For the text-containing cell, return its midpoint in (X, Y) coordinate format. 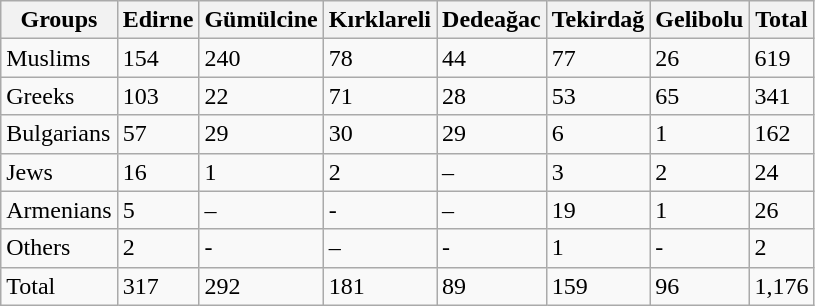
162 (782, 134)
71 (380, 96)
Tekirdağ (598, 20)
Gelibolu (700, 20)
Others (59, 248)
Greeks (59, 96)
Armenians (59, 210)
6 (598, 134)
28 (492, 96)
292 (261, 286)
Muslims (59, 58)
5 (158, 210)
65 (700, 96)
16 (158, 172)
44 (492, 58)
240 (261, 58)
Dedeağac (492, 20)
Bulgarians (59, 134)
96 (700, 286)
19 (598, 210)
341 (782, 96)
Jews (59, 172)
22 (261, 96)
89 (492, 286)
Kırklareli (380, 20)
77 (598, 58)
57 (158, 134)
24 (782, 172)
181 (380, 286)
317 (158, 286)
619 (782, 58)
3 (598, 172)
53 (598, 96)
103 (158, 96)
78 (380, 58)
159 (598, 286)
154 (158, 58)
Groups (59, 20)
Gümülcine (261, 20)
Edirne (158, 20)
30 (380, 134)
1,176 (782, 286)
